Capture the cell that displays the provided text and extract its [x, y] central coordinate. 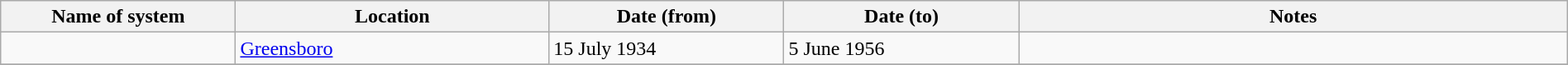
5 June 1956 [901, 48]
Date (from) [667, 17]
Date (to) [901, 17]
Location [392, 17]
15 July 1934 [667, 48]
Notes [1293, 17]
Greensboro [392, 48]
Name of system [118, 17]
